Locate the cell with the specified text and output its (X, Y) center coordinate. 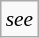
see (20, 19)
